For the text-containing cell, return its midpoint in [X, Y] coordinate format. 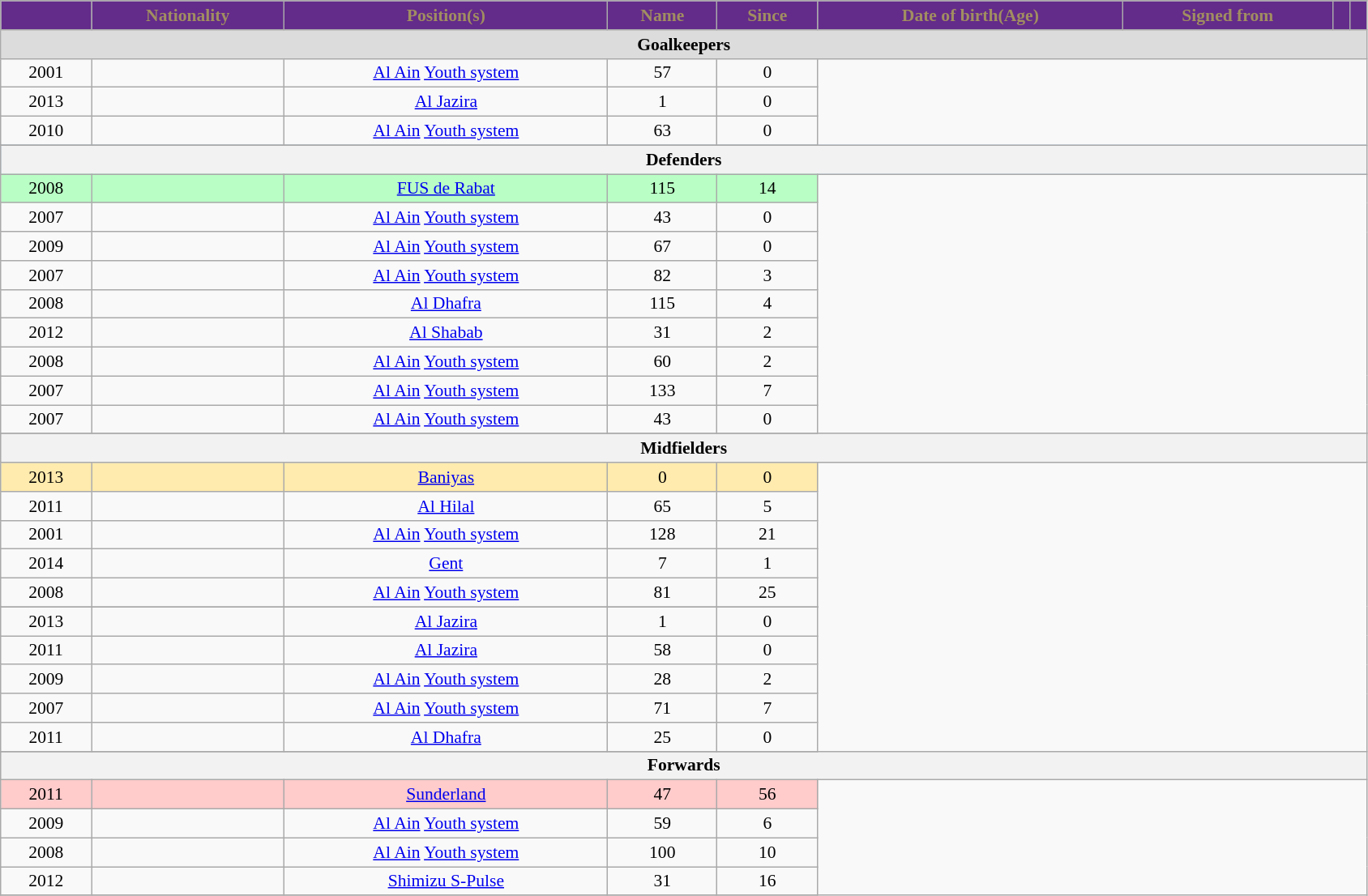
67 [663, 246]
133 [663, 390]
56 [768, 795]
100 [663, 852]
71 [663, 708]
58 [663, 651]
Midfielders [684, 449]
2010 [46, 131]
21 [768, 535]
81 [663, 593]
Since [768, 15]
16 [768, 881]
5 [768, 506]
FUS de Rabat [446, 189]
Sunderland [446, 795]
Signed from [1229, 15]
6 [768, 824]
128 [663, 535]
14 [768, 189]
Shimizu S-Pulse [446, 881]
Baniyas [446, 477]
4 [768, 304]
Goalkeepers [684, 45]
59 [663, 824]
Forwards [684, 766]
2014 [46, 564]
Al Shabab [446, 333]
3 [768, 275]
Nationality [188, 15]
10 [768, 852]
Name [663, 15]
Position(s) [446, 15]
Defenders [684, 160]
28 [663, 680]
Gent [446, 564]
63 [663, 131]
60 [663, 362]
82 [663, 275]
65 [663, 506]
57 [663, 73]
Al Hilal [446, 506]
47 [663, 795]
Date of birth(Age) [970, 15]
